Provide the (X, Y) coordinate of the cell's center where the given text is located.  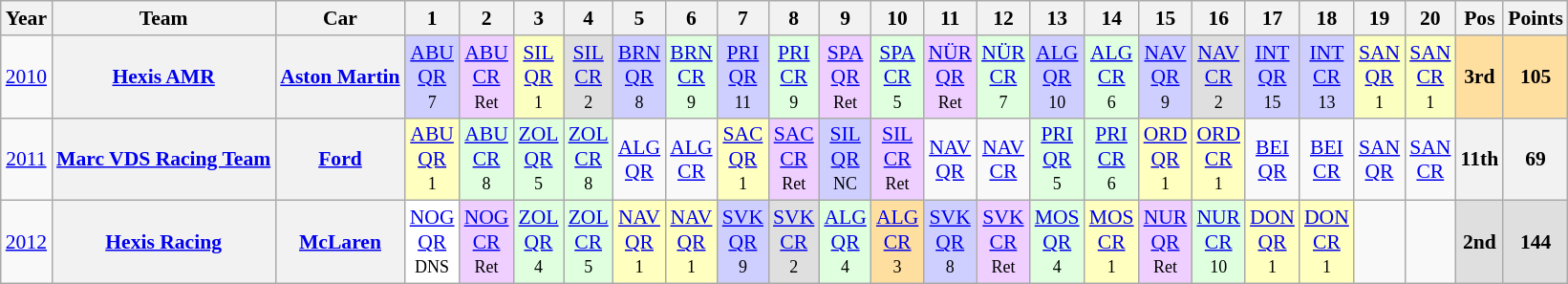
2011 (27, 159)
ALGQR4 (845, 243)
7 (743, 18)
ALGCR3 (897, 243)
SILCR2 (589, 76)
PRICR6 (1112, 159)
SVKCRRet (1003, 243)
ZOLQR5 (538, 159)
NÜRCR7 (1003, 76)
ABUQR7 (432, 76)
SANQR (1380, 159)
ZOLQR4 (538, 243)
1 (432, 18)
ALGCR (692, 159)
2 (487, 18)
Aston Martin (340, 76)
BEICR (1326, 159)
SANCR1 (1429, 76)
11 (950, 18)
INTCR13 (1326, 76)
2012 (27, 243)
14 (1112, 18)
INTQR15 (1273, 76)
BEIQR (1273, 159)
Hexis AMR (163, 76)
MOSCR1 (1112, 243)
12 (1003, 18)
BRNCR9 (692, 76)
PRIQR5 (1057, 159)
SANCR (1429, 159)
SILQR1 (538, 76)
ABUCR8 (487, 159)
Hexis Racing (163, 243)
Pos (1480, 18)
ABUQR1 (432, 159)
ZOLCR8 (589, 159)
2nd (1480, 243)
NÜRQRRet (950, 76)
17 (1273, 18)
ORDQR1 (1166, 159)
Year (27, 18)
NOGCRRet (487, 243)
DONQR1 (1273, 243)
SVKQR9 (743, 243)
69 (1536, 159)
NAVQR9 (1166, 76)
PRIQR11 (743, 76)
16 (1218, 18)
McLaren (340, 243)
MOSQR4 (1057, 243)
4 (589, 18)
3 (538, 18)
10 (897, 18)
SVKQR8 (950, 243)
2010 (27, 76)
ORDCR1 (1218, 159)
SVKCR2 (793, 243)
ALGQR10 (1057, 76)
BRNQR8 (640, 76)
SILCRRet (897, 159)
NOGQRDNS (432, 243)
ZOLCR5 (589, 243)
Points (1536, 18)
13 (1057, 18)
SANQR1 (1380, 76)
Marc VDS Racing Team (163, 159)
PRICR9 (793, 76)
NAVCR2 (1218, 76)
NAVQR (950, 159)
3rd (1480, 76)
SILQRNC (845, 159)
8 (793, 18)
144 (1536, 243)
20 (1429, 18)
11th (1480, 159)
NAVCR (1003, 159)
ALGQR (640, 159)
ABUCRRet (487, 76)
19 (1380, 18)
18 (1326, 18)
Team (163, 18)
6 (692, 18)
Ford (340, 159)
5 (640, 18)
NURQRRet (1166, 243)
DONCR1 (1326, 243)
Car (340, 18)
105 (1536, 76)
9 (845, 18)
15 (1166, 18)
SACQR1 (743, 159)
SPAQRRet (845, 76)
SPACR5 (897, 76)
NURCR10 (1218, 243)
SACCRRet (793, 159)
ALGCR6 (1112, 76)
